Output the (x, y) coordinate of the center of the cell containing the given text.  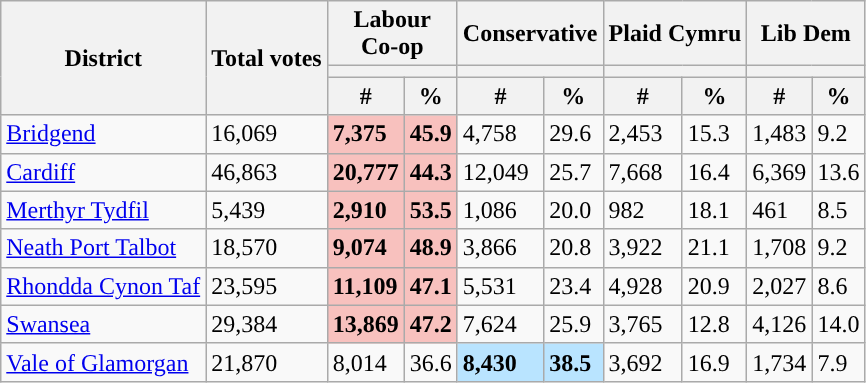
16,069 (267, 134)
7,624 (500, 324)
16.9 (714, 362)
8.6 (838, 286)
25.7 (574, 172)
Neath Port Talbot (104, 248)
Total votes (267, 58)
8,430 (500, 362)
3,765 (642, 324)
2,453 (642, 134)
48.9 (430, 248)
25.9 (574, 324)
461 (780, 210)
Merthyr Tydfil (104, 210)
6,369 (780, 172)
15.3 (714, 134)
1,086 (500, 210)
9,074 (366, 248)
18,570 (267, 248)
20.9 (714, 286)
20.8 (574, 248)
3,866 (500, 248)
20.0 (574, 210)
53.5 (430, 210)
2,027 (780, 286)
Conservative (530, 34)
7.9 (838, 362)
13.6 (838, 172)
982 (642, 210)
Bridgend (104, 134)
Rhondda Cynon Taf (104, 286)
46,863 (267, 172)
47.2 (430, 324)
47.1 (430, 286)
21.1 (714, 248)
23.4 (574, 286)
20,777 (366, 172)
12.8 (714, 324)
5,439 (267, 210)
14.0 (838, 324)
29,384 (267, 324)
8,014 (366, 362)
5,531 (500, 286)
38.5 (574, 362)
Swansea (104, 324)
LabourCo-op (392, 34)
21,870 (267, 362)
4,928 (642, 286)
4,758 (500, 134)
44.3 (430, 172)
13,869 (366, 324)
3,922 (642, 248)
23,595 (267, 286)
1,483 (780, 134)
11,109 (366, 286)
Lib Dem (806, 34)
7,668 (642, 172)
Vale of Glamorgan (104, 362)
3,692 (642, 362)
36.6 (430, 362)
Plaid Cymru (675, 34)
12,049 (500, 172)
7,375 (366, 134)
District (104, 58)
45.9 (430, 134)
4,126 (780, 324)
16.4 (714, 172)
8.5 (838, 210)
2,910 (366, 210)
18.1 (714, 210)
1,708 (780, 248)
Cardiff (104, 172)
1,734 (780, 362)
29.6 (574, 134)
